Find where the given text appears and provide that cell's center as (x, y) coordinate. 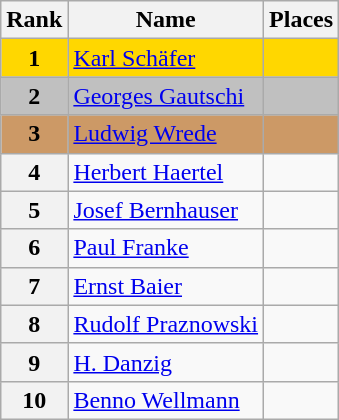
Benno Wellmann (166, 400)
Rudolf Praznowski (166, 324)
7 (34, 286)
Ernst Baier (166, 286)
Name (166, 20)
Karl Schäfer (166, 58)
Josef Bernhauser (166, 210)
2 (34, 96)
10 (34, 400)
Herbert Haertel (166, 172)
Ludwig Wrede (166, 134)
Rank (34, 20)
5 (34, 210)
8 (34, 324)
H. Danzig (166, 362)
Georges Gautschi (166, 96)
Places (302, 20)
1 (34, 58)
6 (34, 248)
9 (34, 362)
Paul Franke (166, 248)
3 (34, 134)
4 (34, 172)
